Identify which cell holds the provided text, then report its [x, y] central coordinate. 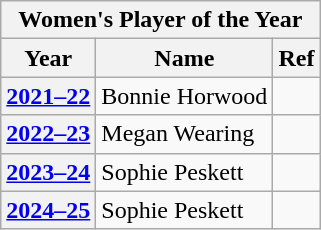
Ref [296, 58]
2023–24 [48, 172]
Year [48, 58]
2021–22 [48, 96]
Women's Player of the Year [160, 20]
2022–23 [48, 134]
2024–25 [48, 210]
Bonnie Horwood [184, 96]
Name [184, 58]
Megan Wearing [184, 134]
